Return the [x, y] coordinate for the center point of the cell that contains the specified text.  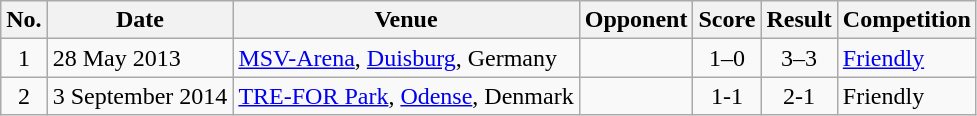
Venue [406, 20]
Result [799, 20]
No. [24, 20]
MSV-Arena, Duisburg, Germany [406, 58]
2-1 [799, 96]
1 [24, 58]
1–0 [727, 58]
Score [727, 20]
1-1 [727, 96]
28 May 2013 [140, 58]
2 [24, 96]
3 September 2014 [140, 96]
3–3 [799, 58]
Date [140, 20]
Opponent [636, 20]
TRE-FOR Park, Odense, Denmark [406, 96]
Competition [906, 20]
